For the text-containing cell, return its midpoint in (x, y) coordinate format. 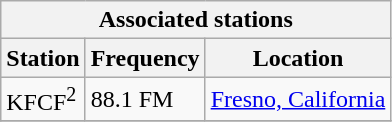
88.1 FM (145, 100)
Associated stations (196, 20)
Frequency (145, 58)
KFCF2 (43, 100)
Location (298, 58)
Fresno, California (298, 100)
Station (43, 58)
